Capture the cell that displays the provided text and extract its (x, y) central coordinate. 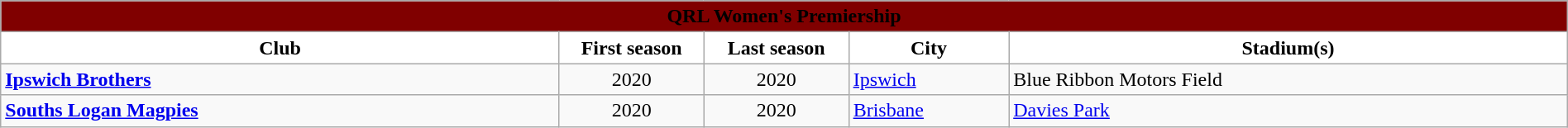
Ipswich Brothers (280, 79)
Last season (776, 48)
City (929, 48)
Brisbane (929, 111)
Souths Logan Magpies (280, 111)
Davies Park (1288, 111)
Blue Ribbon Motors Field (1288, 79)
Stadium(s) (1288, 48)
Club (280, 48)
Ipswich (929, 79)
QRL Women's Premiership (784, 17)
First season (632, 48)
